Return (X, Y) of the center of cell containing provided text 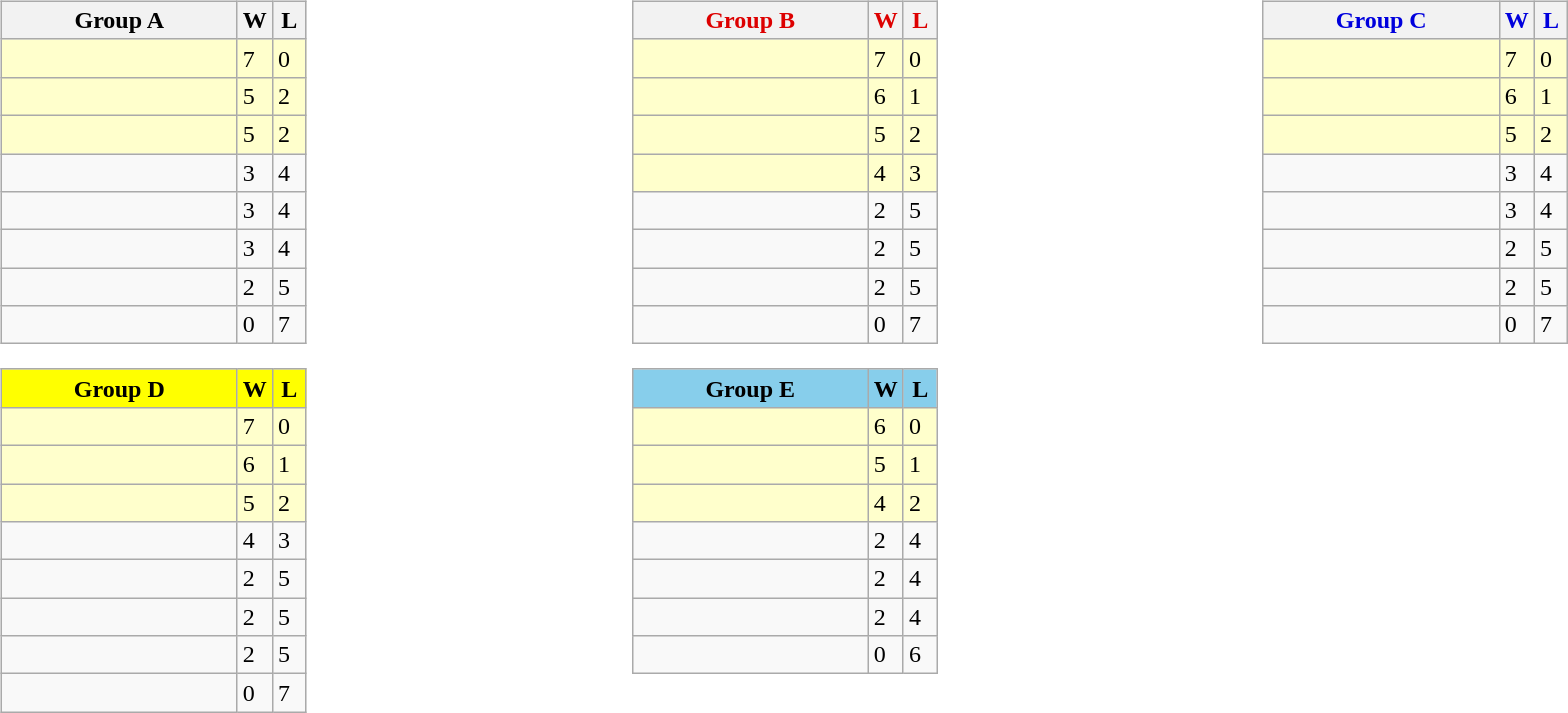
Group E (750, 388)
Group A (119, 20)
Group C (1381, 20)
Group B (750, 20)
Group D (119, 388)
